Pinpoint the cell where the given text exists, returning its (X, Y) midpoint coordinate. 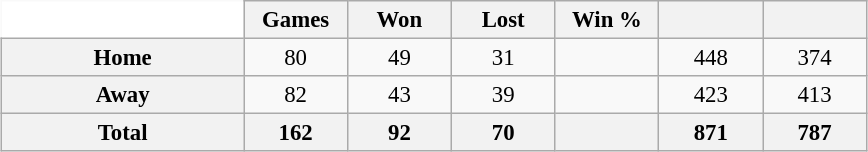
413 (815, 95)
43 (399, 95)
162 (296, 133)
31 (503, 58)
80 (296, 58)
39 (503, 95)
374 (815, 58)
70 (503, 133)
49 (399, 58)
448 (711, 58)
Games (296, 20)
423 (711, 95)
Home (123, 58)
Total (123, 133)
871 (711, 133)
82 (296, 95)
Away (123, 95)
Win % (607, 20)
Lost (503, 20)
Won (399, 20)
92 (399, 133)
787 (815, 133)
